For the text-containing cell, return its midpoint in [x, y] coordinate format. 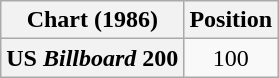
100 [231, 58]
Position [231, 20]
Chart (1986) [92, 20]
US Billboard 200 [92, 58]
